Pinpoint the cell where the given text exists, returning its (x, y) midpoint coordinate. 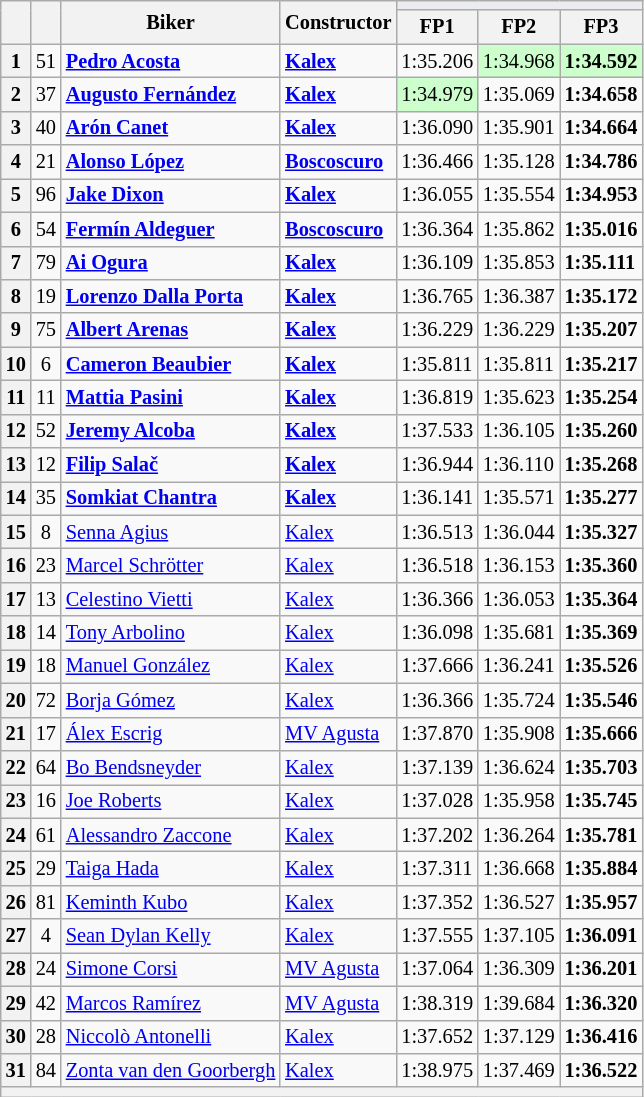
1:35.666 (602, 734)
1:35.260 (602, 431)
Constructor (338, 22)
1:36.522 (602, 1070)
1:35.327 (602, 532)
26 (16, 902)
FP1 (437, 27)
1:36.518 (437, 565)
Marcel Schrötter (170, 565)
Jake Dixon (170, 195)
10 (16, 364)
1:35.554 (519, 195)
Filip Salač (170, 465)
25 (16, 868)
1:36.320 (602, 1003)
1:35.853 (519, 263)
1:34.968 (519, 61)
1:35.724 (519, 700)
Bo Bendsneyder (170, 767)
1:37.064 (437, 969)
31 (16, 1070)
1:36.765 (437, 296)
1:37.028 (437, 801)
1:37.533 (437, 431)
Borja Gómez (170, 700)
96 (46, 195)
Simone Corsi (170, 969)
1:35.546 (602, 700)
FP2 (519, 27)
1:37.469 (519, 1070)
1:37.870 (437, 734)
Sean Dylan Kelly (170, 936)
84 (46, 1070)
Jeremy Alcoba (170, 431)
15 (16, 532)
1:34.664 (602, 128)
Niccolò Antonelli (170, 1037)
1:36.387 (519, 296)
1:37.311 (437, 868)
35 (46, 498)
52 (46, 431)
1:37.652 (437, 1037)
2 (16, 94)
1:36.668 (519, 868)
1:35.681 (519, 633)
1:36.055 (437, 195)
Marcos Ramírez (170, 1003)
1:35.862 (519, 229)
1:35.111 (602, 263)
1:35.781 (602, 835)
Senna Agius (170, 532)
51 (46, 61)
Ai Ogura (170, 263)
20 (16, 700)
1:35.254 (602, 397)
81 (46, 902)
1:34.592 (602, 61)
1:36.466 (437, 162)
Alessandro Zaccone (170, 835)
1:35.623 (519, 397)
1:36.153 (519, 565)
1:37.666 (437, 666)
1:36.241 (519, 666)
Lorenzo Dalla Porta (170, 296)
27 (16, 936)
61 (46, 835)
1:35.958 (519, 801)
Alonso López (170, 162)
1:37.129 (519, 1037)
1:35.268 (602, 465)
1:35.217 (602, 364)
1:35.571 (519, 498)
Manuel González (170, 666)
1:36.364 (437, 229)
1:36.624 (519, 767)
1:35.901 (519, 128)
5 (16, 195)
40 (46, 128)
1:36.264 (519, 835)
1:35.908 (519, 734)
1:35.016 (602, 229)
1:36.091 (602, 936)
1:35.369 (602, 633)
Joe Roberts (170, 801)
54 (46, 229)
1:35.172 (602, 296)
Taiga Hada (170, 868)
Keminth Kubo (170, 902)
1:36.105 (519, 431)
1:39.684 (519, 1003)
42 (46, 1003)
3 (16, 128)
Zonta van den Goorbergh (170, 1070)
1:36.944 (437, 465)
1:36.819 (437, 397)
1:35.364 (602, 599)
1 (16, 61)
Álex Escrig (170, 734)
Biker (170, 22)
1:35.207 (602, 330)
1:38.975 (437, 1070)
72 (46, 700)
1:36.527 (519, 902)
1:37.105 (519, 936)
Albert Arenas (170, 330)
1:35.206 (437, 61)
1:36.416 (602, 1037)
Augusto Fernández (170, 94)
Tony Arbolino (170, 633)
1:35.703 (602, 767)
1:37.352 (437, 902)
1:36.044 (519, 532)
1:36.110 (519, 465)
1:34.658 (602, 94)
FP3 (602, 27)
75 (46, 330)
1:36.201 (602, 969)
1:34.979 (437, 94)
1:36.513 (437, 532)
1:35.360 (602, 565)
1:36.141 (437, 498)
1:34.953 (602, 195)
1:36.109 (437, 263)
1:35.277 (602, 498)
7 (16, 263)
1:37.202 (437, 835)
1:36.098 (437, 633)
1:34.786 (602, 162)
9 (16, 330)
1:35.884 (602, 868)
Mattia Pasini (170, 397)
30 (16, 1037)
Fermín Aldeguer (170, 229)
Somkiat Chantra (170, 498)
1:35.957 (602, 902)
1:35.128 (519, 162)
1:38.319 (437, 1003)
Arón Canet (170, 128)
79 (46, 263)
37 (46, 94)
22 (16, 767)
1:36.090 (437, 128)
1:35.069 (519, 94)
1:35.526 (602, 666)
1:36.309 (519, 969)
1:36.053 (519, 599)
64 (46, 767)
1:37.555 (437, 936)
Celestino Vietti (170, 599)
1:37.139 (437, 767)
Pedro Acosta (170, 61)
1:35.745 (602, 801)
Cameron Beaubier (170, 364)
